Provide the [x, y] coordinate of the cell's center where the given text is located.  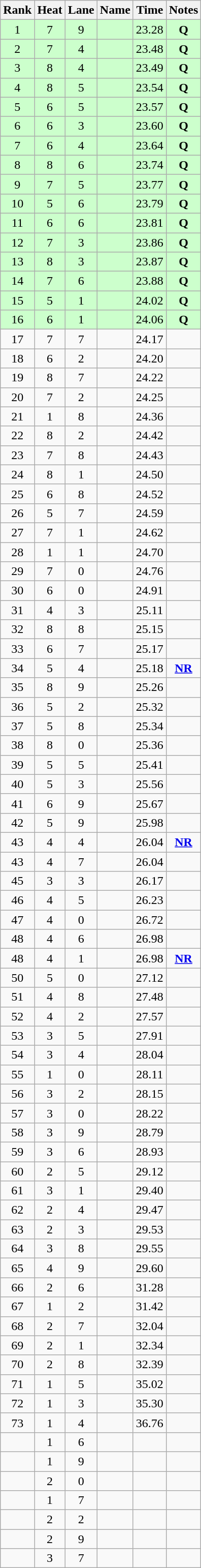
29.60 [149, 1268]
25.15 [149, 629]
53 [17, 1036]
23.60 [149, 126]
32 [17, 629]
26 [17, 513]
18 [17, 358]
30 [17, 591]
35.30 [149, 1403]
46 [17, 900]
21 [17, 416]
Rank [17, 10]
61 [17, 1191]
22 [17, 436]
24.76 [149, 571]
26.23 [149, 900]
25.36 [149, 745]
35 [17, 687]
63 [17, 1229]
Heat [50, 10]
67 [17, 1307]
27.57 [149, 1016]
27.91 [149, 1036]
51 [17, 997]
58 [17, 1132]
28.79 [149, 1132]
24.02 [149, 300]
65 [17, 1268]
23 [17, 455]
31 [17, 610]
24.62 [149, 532]
37 [17, 726]
28.04 [149, 1055]
23.49 [149, 68]
25 [17, 494]
31.28 [149, 1287]
25.41 [149, 765]
26.17 [149, 881]
70 [17, 1365]
25.34 [149, 726]
24 [17, 474]
25.11 [149, 610]
28.22 [149, 1113]
24.06 [149, 320]
24.36 [149, 416]
28 [17, 552]
20 [17, 397]
29.53 [149, 1229]
29.55 [149, 1249]
27.48 [149, 997]
59 [17, 1152]
62 [17, 1210]
71 [17, 1384]
33 [17, 649]
23.57 [149, 107]
24.22 [149, 378]
24.50 [149, 474]
72 [17, 1403]
29 [17, 571]
40 [17, 784]
47 [17, 920]
Time [149, 10]
27 [17, 532]
64 [17, 1249]
23.79 [149, 203]
14 [17, 281]
50 [17, 978]
10 [17, 203]
17 [17, 339]
34 [17, 668]
24.59 [149, 513]
42 [17, 823]
25.17 [149, 649]
54 [17, 1055]
25.56 [149, 784]
Notes [183, 10]
24.43 [149, 455]
25.67 [149, 803]
23.74 [149, 165]
36 [17, 707]
38 [17, 745]
23.54 [149, 87]
Name [115, 10]
27.12 [149, 978]
25.26 [149, 687]
28.93 [149, 1152]
24.42 [149, 436]
23.86 [149, 243]
57 [17, 1113]
11 [17, 223]
35.02 [149, 1384]
15 [17, 300]
24.20 [149, 358]
24.25 [149, 397]
55 [17, 1074]
32.04 [149, 1326]
29.12 [149, 1171]
26.72 [149, 920]
24.91 [149, 591]
28.15 [149, 1094]
24.70 [149, 552]
29.47 [149, 1210]
68 [17, 1326]
25.18 [149, 668]
23.28 [149, 29]
69 [17, 1345]
36.76 [149, 1423]
12 [17, 243]
31.42 [149, 1307]
25.98 [149, 823]
24.17 [149, 339]
52 [17, 1016]
13 [17, 262]
16 [17, 320]
28.11 [149, 1074]
32.34 [149, 1345]
23.81 [149, 223]
41 [17, 803]
29.40 [149, 1191]
45 [17, 881]
32.39 [149, 1365]
24.52 [149, 494]
23.48 [149, 49]
23.88 [149, 281]
19 [17, 378]
60 [17, 1171]
Lane [81, 10]
73 [17, 1423]
56 [17, 1094]
39 [17, 765]
23.87 [149, 262]
25.32 [149, 707]
66 [17, 1287]
23.77 [149, 184]
23.64 [149, 145]
